Capture the cell that displays the provided text and extract its (X, Y) central coordinate. 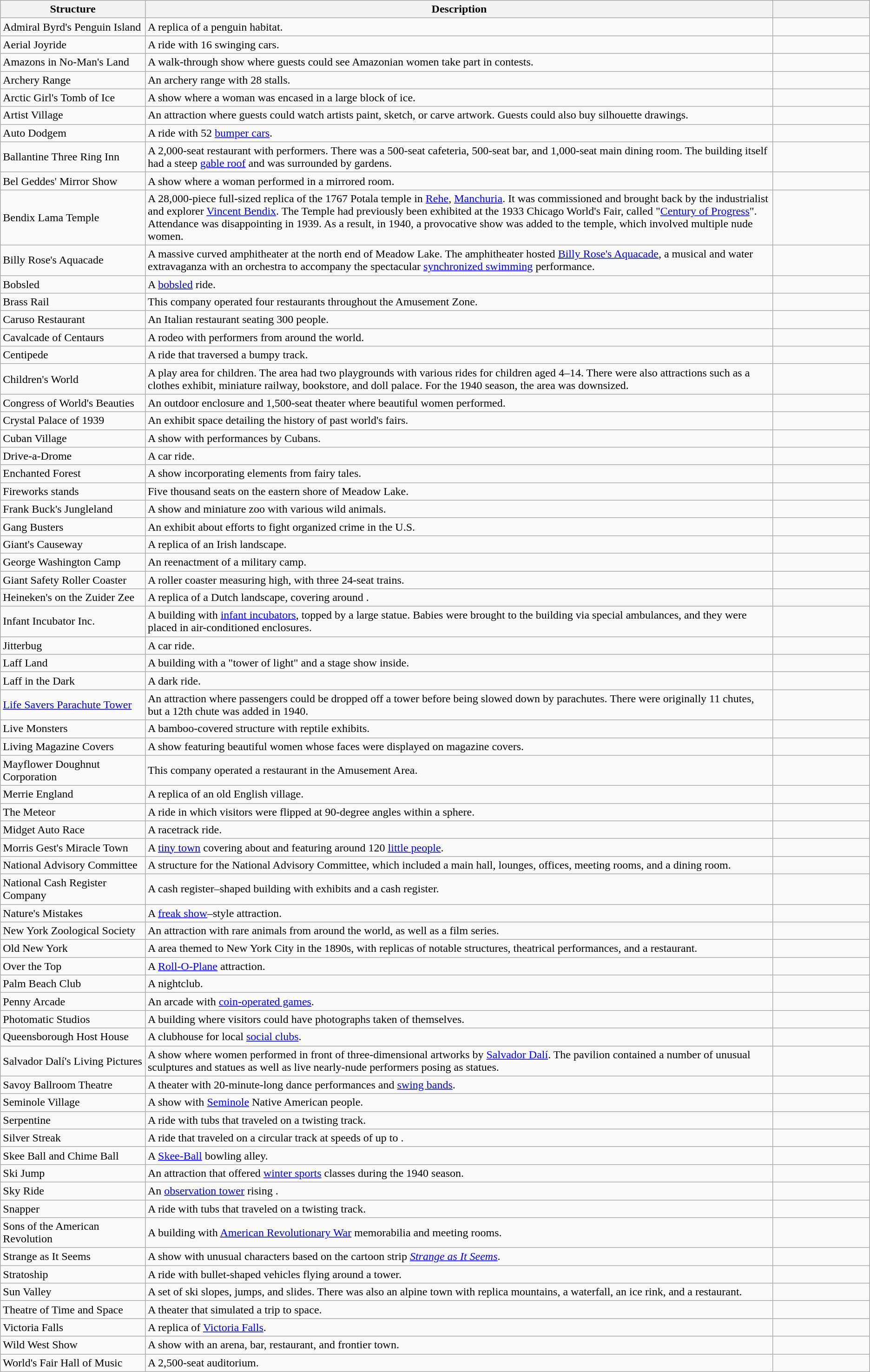
Drive-a-Drome (73, 456)
A cash register–shaped building with exhibits and a cash register. (459, 889)
Bel Geddes' Mirror Show (73, 181)
A building where visitors could have photographs taken of themselves. (459, 1019)
Heineken's on the Zuider Zee (73, 598)
A freak show–style attraction. (459, 913)
Cuban Village (73, 438)
An arcade with coin-operated games. (459, 1002)
Laff in the Dark (73, 681)
Wild West Show (73, 1345)
Bobsled (73, 284)
Jitterbug (73, 646)
Midget Auto Race (73, 830)
Ballantine Three Ring Inn (73, 157)
A replica of a Dutch landscape, covering around . (459, 598)
Over the Top (73, 966)
A show where a woman was encased in a large block of ice. (459, 98)
Salvador Dalí's Living Pictures (73, 1061)
Skee Ball and Chime Ball (73, 1155)
A nightclub. (459, 984)
Live Monsters (73, 729)
Silver Streak (73, 1138)
A Roll-O-Plane attraction. (459, 966)
An observation tower rising . (459, 1191)
Snapper (73, 1209)
Laff Land (73, 663)
Morris Gest's Miracle Town (73, 847)
A ride that traveled on a circular track at speeds of up to . (459, 1138)
Aerial Joyride (73, 45)
A bamboo-covered structure with reptile exhibits. (459, 729)
Palm Beach Club (73, 984)
Children's World (73, 379)
Artist Village (73, 115)
Crystal Palace of 1939 (73, 421)
Amazons in No-Man's Land (73, 62)
Strange as It Seems (73, 1257)
A building with a "tower of light" and a stage show inside. (459, 663)
Caruso Restaurant (73, 320)
A ride in which visitors were flipped at 90-degree angles within a sphere. (459, 812)
A ride with 16 swinging cars. (459, 45)
Centipede (73, 355)
Nature's Mistakes (73, 913)
Bendix Lama Temple (73, 218)
Auto Dodgem (73, 133)
Life Savers Parachute Tower (73, 705)
A replica of an old English village. (459, 794)
A clubhouse for local social clubs. (459, 1037)
A tiny town covering about and featuring around 120 little people. (459, 847)
Congress of World's Beauties (73, 403)
Giant Safety Roller Coaster (73, 580)
Frank Buck's Jungleland (73, 509)
Serpentine (73, 1120)
A replica of Victoria Falls. (459, 1327)
A replica of a penguin habitat. (459, 27)
An attraction with rare animals from around the world, as well as a film series. (459, 931)
Infant Incubator Inc. (73, 622)
A show incorporating elements from fairy tales. (459, 474)
National Advisory Committee (73, 865)
Victoria Falls (73, 1327)
Enchanted Forest (73, 474)
A show with unusual characters based on the cartoon strip Strange as It Seems. (459, 1257)
This company operated four restaurants throughout the Amusement Zone. (459, 302)
Mayflower Doughnut Corporation (73, 771)
George Washington Camp (73, 562)
A set of ski slopes, jumps, and slides. There was also an alpine town with replica mountains, a waterfall, an ice rink, and a restaurant. (459, 1292)
A show featuring beautiful women whose faces were displayed on magazine covers. (459, 746)
A roller coaster measuring high, with three 24-seat trains. (459, 580)
A theater with 20-minute-long dance performances and swing bands. (459, 1085)
A Skee-Ball bowling alley. (459, 1155)
A ride with 52 bumper cars. (459, 133)
A building with American Revolutionary War memorabilia and meeting rooms. (459, 1233)
A show with Seminole Native American people. (459, 1102)
This company operated a restaurant in the Amusement Area. (459, 771)
Sons of the American Revolution (73, 1233)
Archery Range (73, 80)
Savoy Ballroom Theatre (73, 1085)
A walk-through show where guests could see Amazonian women take part in contests. (459, 62)
An Italian restaurant seating 300 people. (459, 320)
Photomatic Studios (73, 1019)
An exhibit about efforts to fight organized crime in the U.S. (459, 527)
A theater that simulated a trip to space. (459, 1310)
A area themed to New York City in the 1890s, with replicas of notable structures, theatrical performances, and a restaurant. (459, 949)
Queensborough Host House (73, 1037)
A 2,500-seat auditorium. (459, 1363)
Sun Valley (73, 1292)
Gang Busters (73, 527)
World's Fair Hall of Music (73, 1363)
A ride that traversed a bumpy track. (459, 355)
Arctic Girl's Tomb of Ice (73, 98)
An reenactment of a military camp. (459, 562)
A bobsled ride. (459, 284)
Stratoship (73, 1274)
Five thousand seats on the eastern shore of Meadow Lake. (459, 491)
Description (459, 9)
Sky Ride (73, 1191)
Fireworks stands (73, 491)
Living Magazine Covers (73, 746)
A replica of an Irish landscape. (459, 544)
Ski Jump (73, 1173)
Structure (73, 9)
Billy Rose's Aquacade (73, 260)
A structure for the National Advisory Committee, which included a main hall, lounges, offices, meeting rooms, and a dining room. (459, 865)
The Meteor (73, 812)
A show with performances by Cubans. (459, 438)
Theatre of Time and Space (73, 1310)
A show where a woman performed in a mirrored room. (459, 181)
Cavalcade of Centaurs (73, 337)
New York Zoological Society (73, 931)
An outdoor enclosure and 1,500-seat theater where beautiful women performed. (459, 403)
Merrie England (73, 794)
A racetrack ride. (459, 830)
Seminole Village (73, 1102)
Old New York (73, 949)
A dark ride. (459, 681)
Brass Rail (73, 302)
A show with an arena, bar, restaurant, and frontier town. (459, 1345)
Giant's Causeway (73, 544)
An exhibit space detailing the history of past world's fairs. (459, 421)
An attraction where guests could watch artists paint, sketch, or carve artwork. Guests could also buy silhouette drawings. (459, 115)
An attraction that offered winter sports classes during the 1940 season. (459, 1173)
An archery range with 28 stalls. (459, 80)
Penny Arcade (73, 1002)
Admiral Byrd's Penguin Island (73, 27)
National Cash Register Company (73, 889)
A ride with bullet-shaped vehicles flying around a tower. (459, 1274)
A rodeo with performers from around the world. (459, 337)
A show and miniature zoo with various wild animals. (459, 509)
